Find where the given text appears and provide that cell's center as [x, y] coordinate. 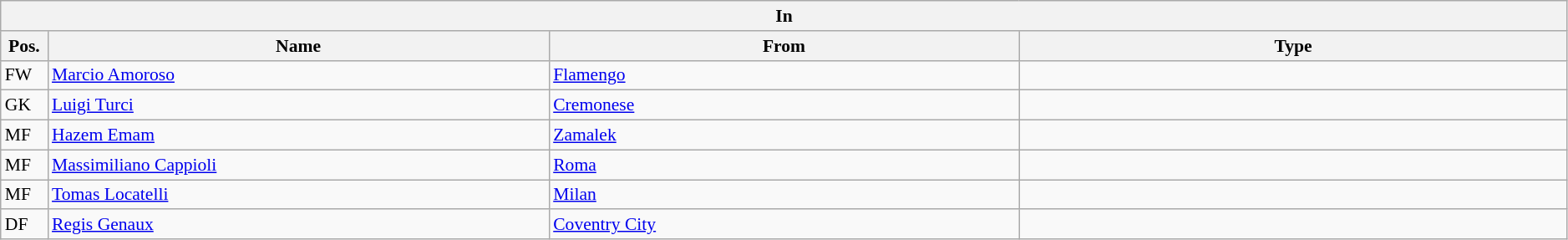
Massimiliano Cappioli [298, 165]
DF [24, 225]
FW [24, 75]
Pos. [24, 46]
Regis Genaux [298, 225]
From [784, 46]
Name [298, 46]
Zamalek [784, 135]
Hazem Emam [298, 135]
Flamengo [784, 75]
In [784, 16]
Tomas Locatelli [298, 195]
Luigi Turci [298, 105]
Cremonese [784, 105]
Marcio Amoroso [298, 75]
Milan [784, 195]
Coventry City [784, 225]
Type [1293, 46]
Roma [784, 165]
GK [24, 105]
